Provide the [x, y] coordinate of the cell's center where the given text is located.  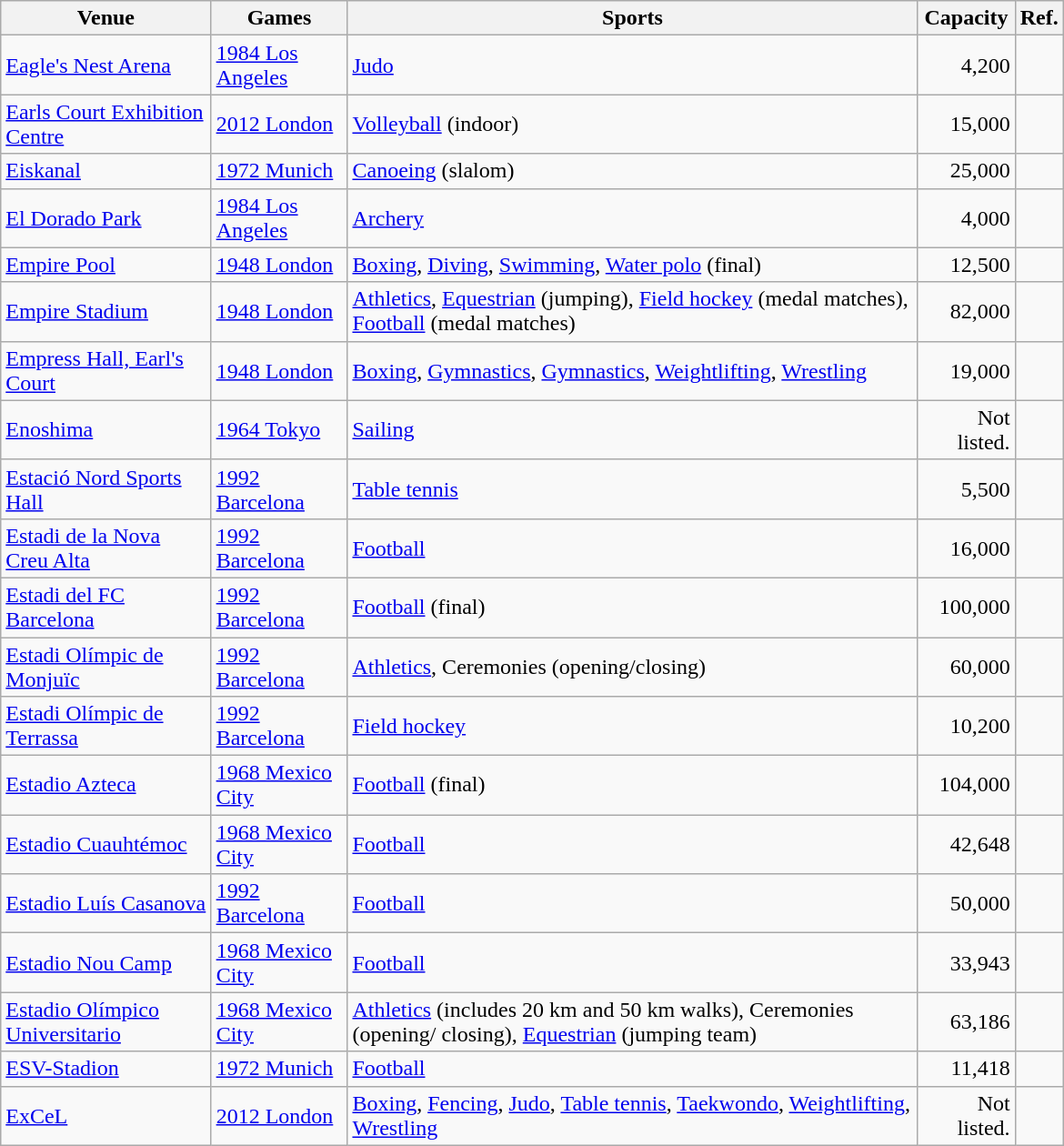
1964 Tokyo [279, 429]
El Dorado Park [105, 218]
25,000 [966, 171]
16,000 [966, 548]
Venue [105, 18]
Enoshima [105, 429]
100,000 [966, 608]
Estadio Luís Casanova [105, 904]
4,000 [966, 218]
5,500 [966, 489]
50,000 [966, 904]
Field hockey [633, 726]
Estació Nord Sports Hall [105, 489]
Eiskanal [105, 171]
11,418 [966, 1069]
42,648 [966, 844]
4,200 [966, 65]
Estadio Azteca [105, 786]
82,000 [966, 311]
Capacity [966, 18]
Table tennis [633, 489]
Earls Court Exhibition Centre [105, 124]
104,000 [966, 786]
12,500 [966, 265]
Athletics, Equestrian (jumping), Field hockey (medal matches), Football (medal matches) [633, 311]
ESV-Stadion [105, 1069]
15,000 [966, 124]
Estadio Nou Camp [105, 962]
63,186 [966, 1022]
Athletics, Ceremonies (opening/closing) [633, 666]
Ref. [1039, 18]
Estadi del FC Barcelona [105, 608]
Archery [633, 218]
Eagle's Nest Arena [105, 65]
Games [279, 18]
Estadi Olímpic de Terrassa [105, 726]
Boxing, Fencing, Judo, Table tennis, Taekwondo, Weightlifting, Wrestling [633, 1115]
Sailing [633, 429]
Estadi Olímpic de Monjuïc [105, 666]
10,200 [966, 726]
Volleyball (indoor) [633, 124]
33,943 [966, 962]
Empress Hall, Earl's Court [105, 371]
Empire Pool [105, 265]
Empire Stadium [105, 311]
Estadio Cuauhtémoc [105, 844]
Estadi de la Nova Creu Alta [105, 548]
Boxing, Diving, Swimming, Water polo (final) [633, 265]
Canoeing (slalom) [633, 171]
Sports [633, 18]
19,000 [966, 371]
Estadio Olímpico Universitario [105, 1022]
Athletics (includes 20 km and 50 km walks), Ceremonies (opening/ closing), Equestrian (jumping team) [633, 1022]
60,000 [966, 666]
Boxing, Gymnastics, Gymnastics, Weightlifting, Wrestling [633, 371]
Judo [633, 65]
ExCeL [105, 1115]
